Return the [x, y] coordinate for the center point of the cell that contains the specified text.  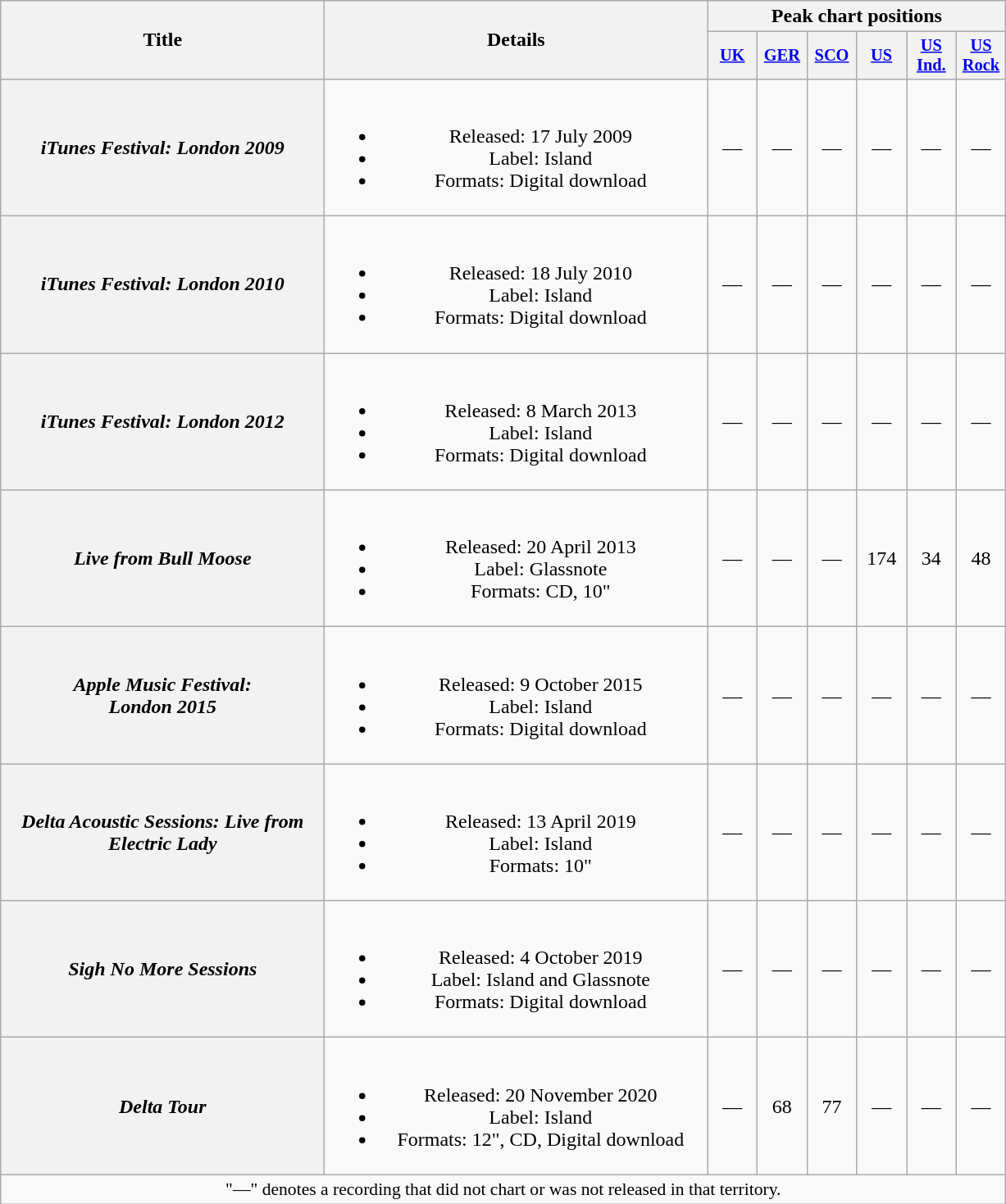
Released: 20 April 2013Label: GlassnoteFormats: CD, 10" [517, 559]
US [882, 56]
Details [517, 40]
Peak chart positions [857, 16]
Delta Acoustic Sessions: Live from Electric Lady [162, 833]
Released: 8 March 2013Label: IslandFormats: Digital download [517, 421]
iTunes Festival: London 2009 [162, 148]
Released: 9 October 2015Label: IslandFormats: Digital download [517, 695]
SCO [831, 56]
68 [782, 1106]
iTunes Festival: London 2010 [162, 285]
174 [882, 559]
34 [931, 559]
Live from Bull Moose [162, 559]
77 [831, 1106]
USRock [981, 56]
Released: 13 April 2019Label: IslandFormats: 10" [517, 833]
UK [733, 56]
Sigh No More Sessions [162, 969]
Released: 4 October 2019Label: Island and GlassnoteFormats: Digital download [517, 969]
"—" denotes a recording that did not chart or was not released in that territory. [503, 1189]
48 [981, 559]
Released: 18 July 2010Label: IslandFormats: Digital download [517, 285]
Released: 17 July 2009Label: IslandFormats: Digital download [517, 148]
Apple Music Festival:London 2015 [162, 695]
USInd. [931, 56]
Released: 20 November 2020Label: IslandFormats: 12", CD, Digital download [517, 1106]
Title [162, 40]
Delta Tour [162, 1106]
GER [782, 56]
iTunes Festival: London 2012 [162, 421]
